Determine the [x, y] coordinate at the center of the cell enclosing the given text.  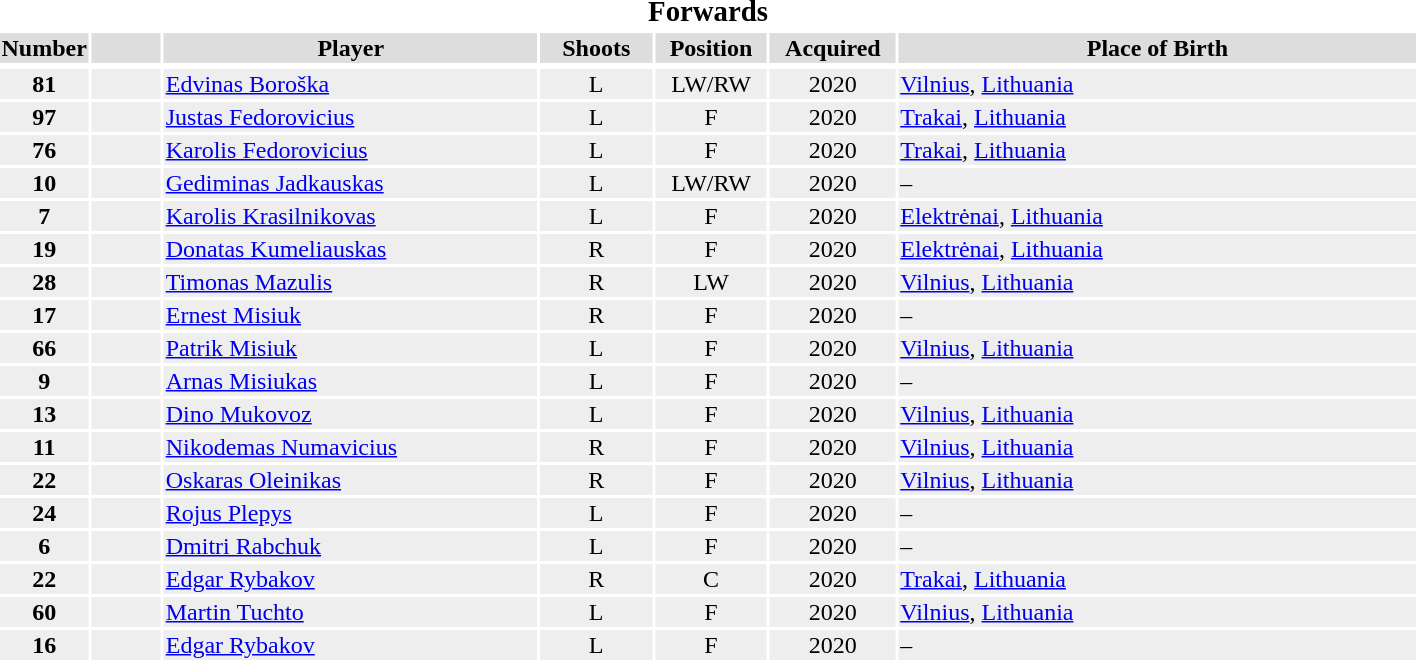
Player [350, 48]
Donatas Kumeliauskas [350, 249]
Justas Fedorovicius [350, 117]
LW [711, 282]
Gediminas Jadkauskas [350, 183]
60 [44, 612]
Timonas Mazulis [350, 282]
Ernest Misiuk [350, 315]
17 [44, 315]
11 [44, 447]
19 [44, 249]
Dino Mukovoz [350, 414]
Rojus Plepys [350, 513]
Place of Birth [1158, 48]
81 [44, 84]
24 [44, 513]
Position [711, 48]
Acquired [833, 48]
Karolis Krasilnikovas [350, 216]
Arnas Misiukas [350, 381]
Shoots [596, 48]
9 [44, 381]
Edvinas Boroška [350, 84]
Nikodemas Numavicius [350, 447]
Number [44, 48]
C [711, 579]
Patrik Misiuk [350, 348]
Martin Tuchto [350, 612]
28 [44, 282]
16 [44, 645]
66 [44, 348]
Dmitri Rabchuk [350, 546]
6 [44, 546]
7 [44, 216]
Karolis Fedorovicius [350, 150]
97 [44, 117]
76 [44, 150]
13 [44, 414]
10 [44, 183]
Oskaras Oleinikas [350, 480]
